Identify which cell holds the provided text, then report its [x, y] central coordinate. 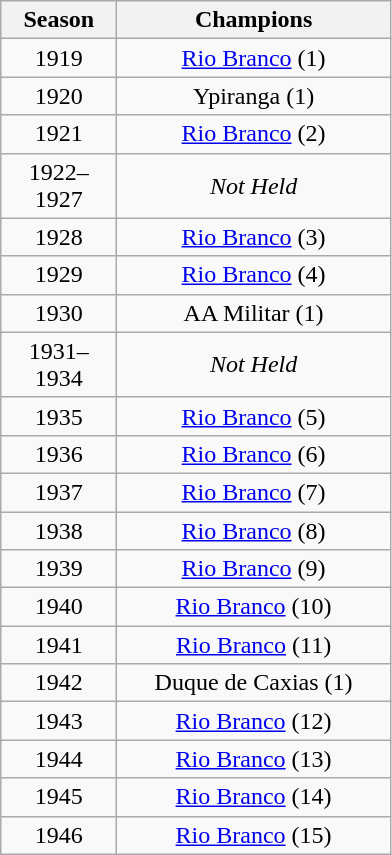
1938 [59, 531]
1920 [59, 96]
1921 [59, 134]
1942 [59, 683]
Rio Branco (11) [254, 645]
1939 [59, 569]
AA Militar (1) [254, 313]
Rio Branco (2) [254, 134]
1941 [59, 645]
Rio Branco (14) [254, 797]
1935 [59, 416]
Season [59, 20]
Rio Branco (3) [254, 237]
Rio Branco (4) [254, 275]
Rio Branco (13) [254, 759]
1931–1934 [59, 364]
1936 [59, 454]
Rio Branco (5) [254, 416]
1945 [59, 797]
1946 [59, 835]
Rio Branco (10) [254, 607]
1919 [59, 58]
Rio Branco (9) [254, 569]
Ypiranga (1) [254, 96]
1937 [59, 492]
Duque de Caxias (1) [254, 683]
Rio Branco (6) [254, 454]
1930 [59, 313]
1928 [59, 237]
Rio Branco (1) [254, 58]
1944 [59, 759]
1940 [59, 607]
Champions [254, 20]
Rio Branco (7) [254, 492]
Rio Branco (15) [254, 835]
1922–1927 [59, 186]
1943 [59, 721]
Rio Branco (8) [254, 531]
Rio Branco (12) [254, 721]
1929 [59, 275]
